Scan for the cell matching the given text and deliver its (X, Y) coordinate at center. 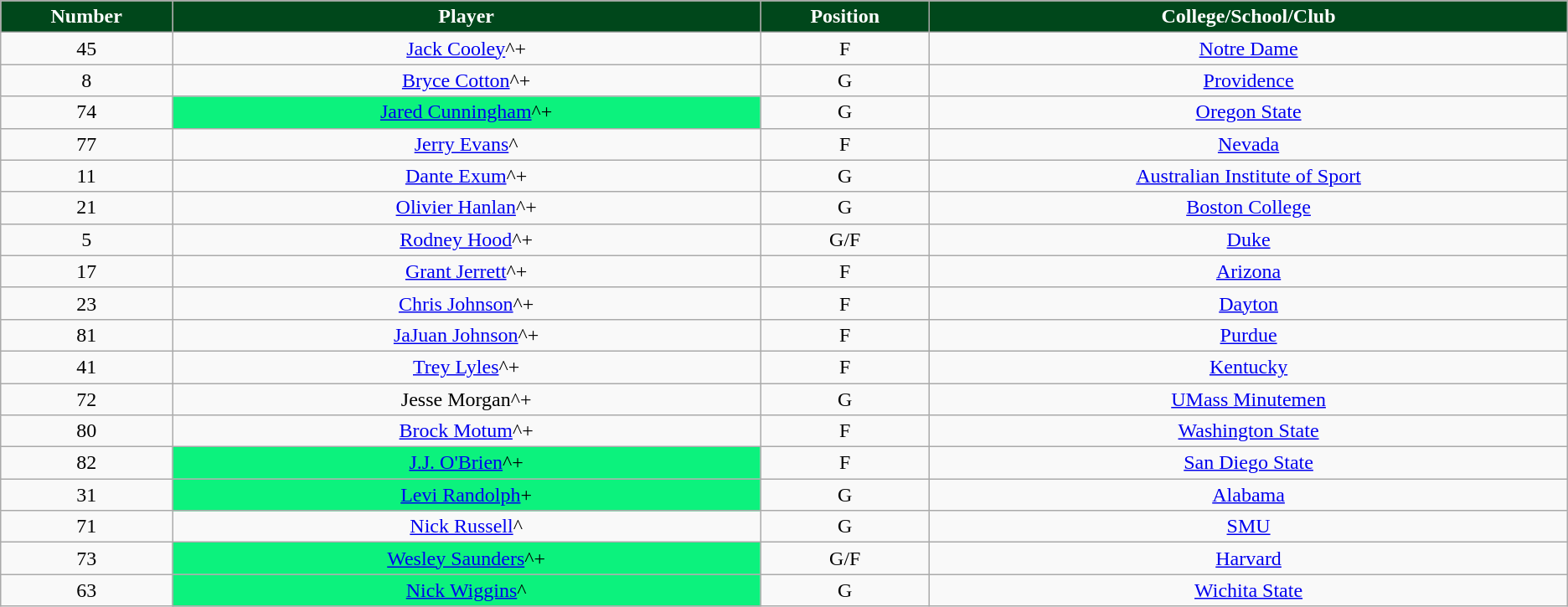
21 (87, 208)
31 (87, 495)
Olivier Hanlan^+ (467, 208)
82 (87, 463)
Jesse Morgan^+ (467, 399)
11 (87, 176)
74 (87, 112)
Jared Cunningham^+ (467, 112)
5 (87, 239)
Harvard (1248, 558)
Duke (1248, 239)
Wesley Saunders^+ (467, 558)
Levi Randolph+ (467, 495)
College/School/Club (1248, 17)
Jerry Evans^ (467, 144)
Boston College (1248, 208)
Purdue (1248, 335)
Jack Cooley^+ (467, 49)
Grant Jerrett^+ (467, 271)
J.J. O'Brien^+ (467, 463)
UMass Minutemen (1248, 399)
Number (87, 17)
Washington State (1248, 431)
JaJuan Johnson^+ (467, 335)
Brock Motum^+ (467, 431)
80 (87, 431)
Arizona (1248, 271)
Dante Exum^+ (467, 176)
Chris Johnson^+ (467, 303)
8 (87, 80)
SMU (1248, 527)
71 (87, 527)
17 (87, 271)
Australian Institute of Sport (1248, 176)
Notre Dame (1248, 49)
Nevada (1248, 144)
Kentucky (1248, 367)
81 (87, 335)
San Diego State (1248, 463)
Dayton (1248, 303)
Alabama (1248, 495)
Position (845, 17)
41 (87, 367)
77 (87, 144)
Providence (1248, 80)
23 (87, 303)
Trey Lyles^+ (467, 367)
Rodney Hood^+ (467, 239)
73 (87, 558)
72 (87, 399)
45 (87, 49)
Oregon State (1248, 112)
Player (467, 17)
Wichita State (1248, 590)
Nick Russell^ (467, 527)
Nick Wiggins^ (467, 590)
63 (87, 590)
Bryce Cotton^+ (467, 80)
